Determine the [X, Y] coordinate at the center of the cell enclosing the given text.  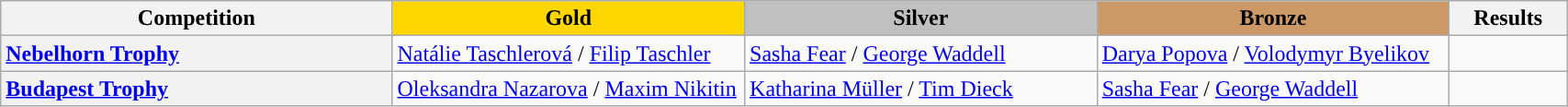
Natálie Taschlerová / Filip Taschler [569, 53]
Gold [569, 18]
Competition [197, 18]
Oleksandra Nazarova / Maxim Nikitin [569, 89]
Budapest Trophy [197, 89]
Bronze [1273, 18]
Darya Popova / Volodymyr Byelikov [1273, 53]
Katharina Müller / Tim Dieck [921, 89]
Results [1508, 18]
Silver [921, 18]
Nebelhorn Trophy [197, 53]
